Find where the given text appears and provide that cell's center as (x, y) coordinate. 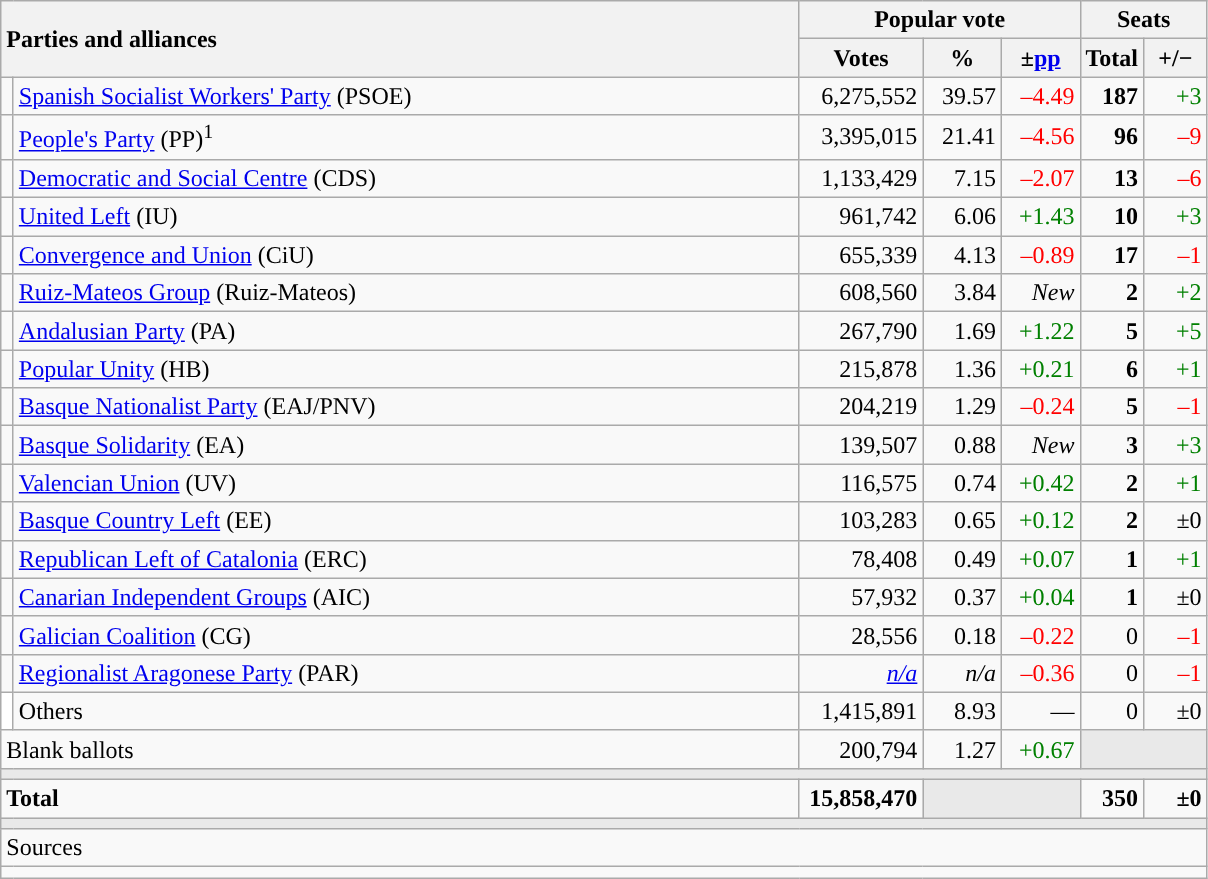
116,575 (861, 483)
Others (406, 711)
1.36 (962, 369)
10 (1112, 217)
204,219 (861, 407)
103,283 (861, 521)
+0.21 (1040, 369)
215,878 (861, 369)
17 (1112, 255)
–9 (1176, 138)
0.74 (962, 483)
Popular vote (940, 20)
7.15 (962, 178)
Basque Solidarity (EA) (406, 445)
Blank ballots (400, 749)
13 (1112, 178)
8.93 (962, 711)
350 (1112, 799)
0.49 (962, 559)
1,415,891 (861, 711)
39.57 (962, 96)
–0.89 (1040, 255)
96 (1112, 138)
±pp (1040, 58)
–0.22 (1040, 635)
0.65 (962, 521)
78,408 (861, 559)
1.69 (962, 331)
+/− (1176, 58)
1.29 (962, 407)
28,556 (861, 635)
1.27 (962, 749)
–0.36 (1040, 673)
+0.42 (1040, 483)
Parties and alliances (400, 39)
Sources (604, 848)
Democratic and Social Centre (CDS) (406, 178)
+0.12 (1040, 521)
— (1040, 711)
Seats (1144, 20)
187 (1112, 96)
6,275,552 (861, 96)
+0.07 (1040, 559)
Basque Nationalist Party (EAJ/PNV) (406, 407)
961,742 (861, 217)
608,560 (861, 293)
–6 (1176, 178)
Andalusian Party (PA) (406, 331)
–0.24 (1040, 407)
+1.22 (1040, 331)
3,395,015 (861, 138)
People's Party (PP)1 (406, 138)
+5 (1176, 331)
4.13 (962, 255)
Convergence and Union (CiU) (406, 255)
United Left (IU) (406, 217)
0.37 (962, 597)
% (962, 58)
–2.07 (1040, 178)
6.06 (962, 217)
Valencian Union (UV) (406, 483)
3 (1112, 445)
3.84 (962, 293)
0.88 (962, 445)
200,794 (861, 749)
655,339 (861, 255)
+0.67 (1040, 749)
Votes (861, 58)
Spanish Socialist Workers' Party (PSOE) (406, 96)
+0.04 (1040, 597)
Republican Left of Catalonia (ERC) (406, 559)
+2 (1176, 293)
139,507 (861, 445)
21.41 (962, 138)
Canarian Independent Groups (AIC) (406, 597)
0.18 (962, 635)
–4.49 (1040, 96)
Basque Country Left (EE) (406, 521)
Regionalist Aragonese Party (PAR) (406, 673)
267,790 (861, 331)
15,858,470 (861, 799)
6 (1112, 369)
Popular Unity (HB) (406, 369)
+1.43 (1040, 217)
57,932 (861, 597)
Galician Coalition (CG) (406, 635)
–4.56 (1040, 138)
1,133,429 (861, 178)
Ruiz-Mateos Group (Ruiz-Mateos) (406, 293)
